Scan for the cell matching the given text and deliver its [X, Y] coordinate at center. 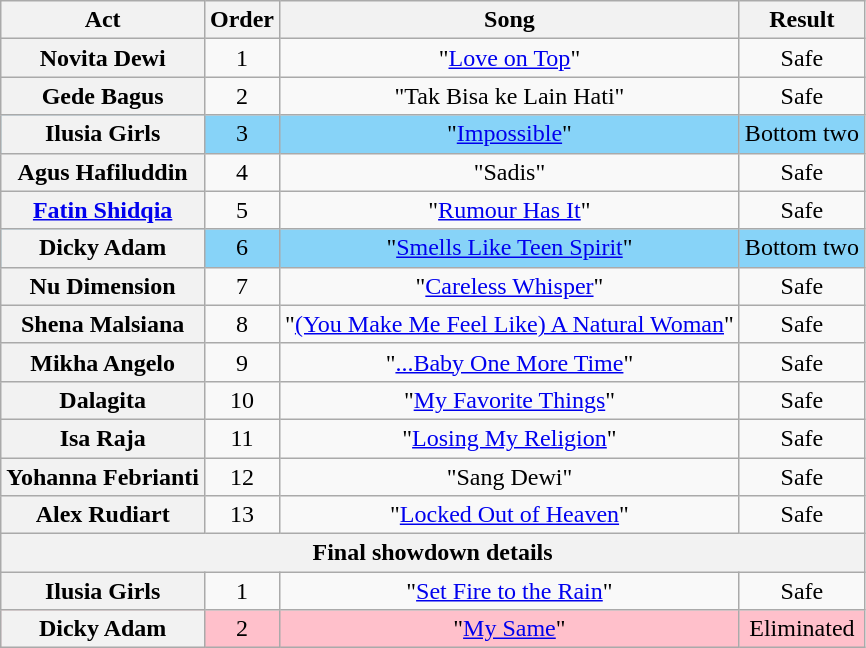
Alex Rudiart [103, 515]
Nu Dimension [103, 286]
13 [242, 515]
7 [242, 286]
"(You Make Me Feel Like) A Natural Woman" [510, 324]
Mikha Angelo [103, 362]
"...Baby One More Time" [510, 362]
Agus Hafiluddin [103, 172]
"Losing My Religion" [510, 438]
"Sang Dewi" [510, 477]
12 [242, 477]
Yohanna Febrianti [103, 477]
11 [242, 438]
Song [510, 20]
Dalagita [103, 400]
Order [242, 20]
Shena Malsiana [103, 324]
Eliminated [802, 629]
"Sadis" [510, 172]
10 [242, 400]
"Tak Bisa ke Lain Hati" [510, 96]
"Careless Whisper" [510, 286]
4 [242, 172]
Act [103, 20]
"Love on Top" [510, 58]
"Rumour Has It" [510, 210]
5 [242, 210]
9 [242, 362]
Result [802, 20]
Fatin Shidqia [103, 210]
Isa Raja [103, 438]
"My Favorite Things" [510, 400]
Gede Bagus [103, 96]
"Smells Like Teen Spirit" [510, 248]
"My Same" [510, 629]
"Impossible" [510, 134]
"Set Fire to the Rain" [510, 591]
"Locked Out of Heaven" [510, 515]
Novita Dewi [103, 58]
Final showdown details [433, 553]
3 [242, 134]
8 [242, 324]
6 [242, 248]
